Extract the (x, y) coordinate from the center of the cell holding the provided text.  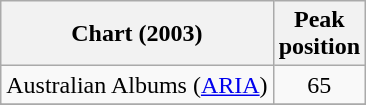
Australian Albums (ARIA) (137, 85)
Peakposition (319, 34)
65 (319, 85)
Chart (2003) (137, 34)
